Provide the (X, Y) coordinate of the cell's center where the given text is located.  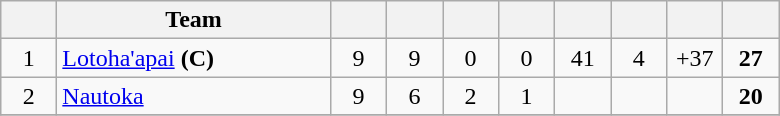
6 (414, 96)
4 (639, 58)
Team (194, 20)
41 (583, 58)
Nautoka (194, 96)
+37 (695, 58)
Lotoha'apai (C) (194, 58)
20 (751, 96)
27 (751, 58)
